Identify which cell holds the provided text, then report its (X, Y) central coordinate. 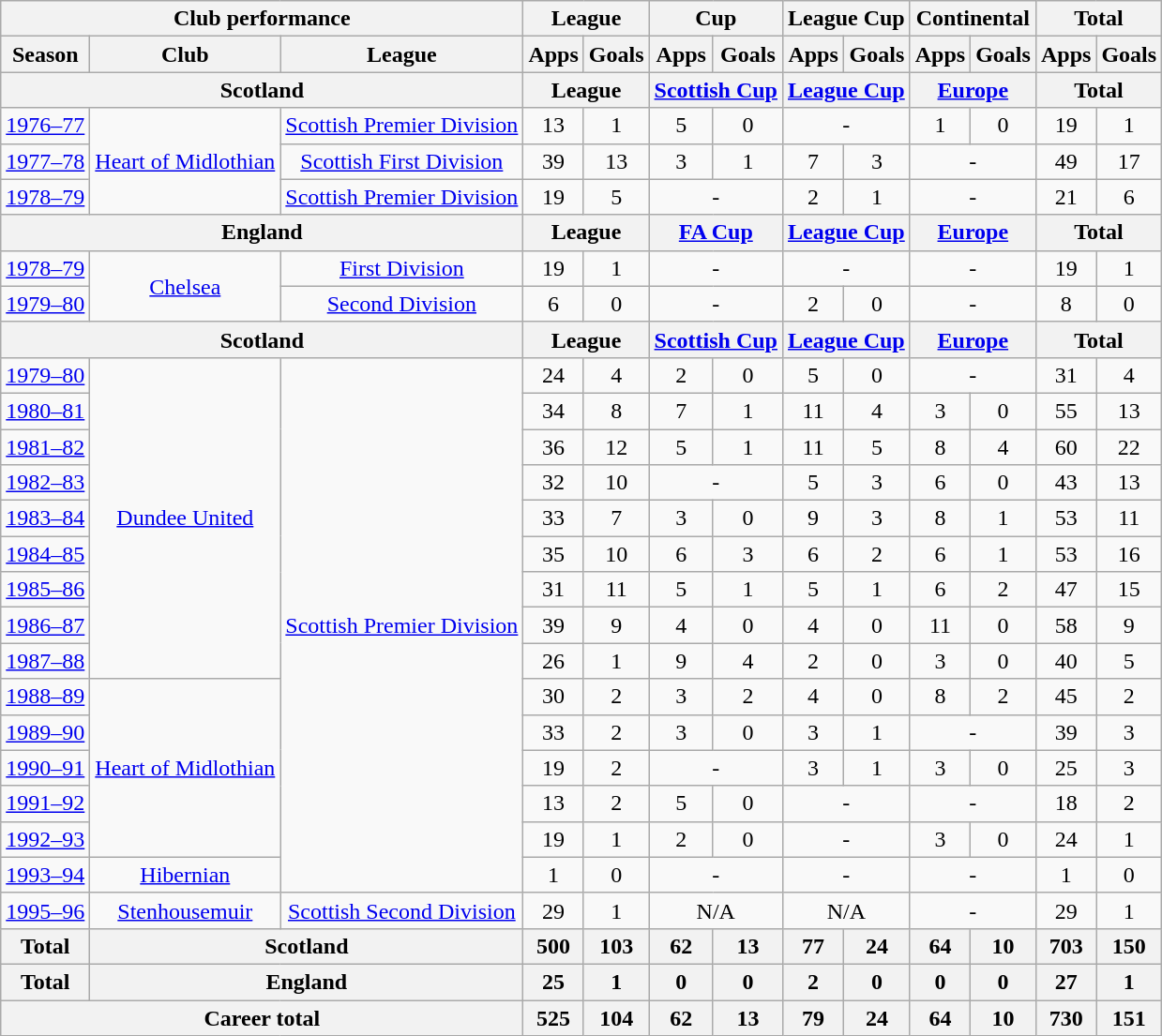
525 (553, 1017)
34 (553, 411)
Season (45, 54)
Chelsea (186, 286)
Career total (263, 1017)
104 (616, 1017)
1977–78 (45, 161)
58 (1065, 625)
1984–85 (45, 554)
1990–91 (45, 768)
79 (812, 1017)
22 (1129, 447)
150 (1129, 946)
1993–94 (45, 875)
1982–83 (45, 483)
500 (553, 946)
Club (186, 54)
1987–88 (45, 661)
1986–87 (45, 625)
43 (1065, 483)
55 (1065, 411)
36 (553, 447)
Club performance (263, 19)
1988–89 (45, 697)
730 (1065, 1017)
35 (553, 554)
1976–77 (45, 126)
1981–82 (45, 447)
1989–90 (45, 732)
27 (1065, 982)
FA Cup (716, 233)
77 (812, 946)
Dundee United (186, 518)
Stenhousemuir (186, 910)
Scottish First Division (401, 161)
26 (553, 661)
Cup (716, 19)
Continental (973, 19)
Hibernian (186, 875)
First Division (401, 268)
32 (553, 483)
30 (553, 697)
1992–93 (45, 839)
60 (1065, 447)
17 (1129, 161)
12 (616, 447)
703 (1065, 946)
Scottish Second Division (401, 910)
1985–86 (45, 590)
21 (1065, 197)
1983–84 (45, 518)
40 (1065, 661)
47 (1065, 590)
18 (1065, 803)
Second Division (401, 304)
151 (1129, 1017)
16 (1129, 554)
1980–81 (45, 411)
15 (1129, 590)
1991–92 (45, 803)
1995–96 (45, 910)
45 (1065, 697)
49 (1065, 161)
103 (616, 946)
